Output the (X, Y) coordinate of the center of the cell containing the given text.  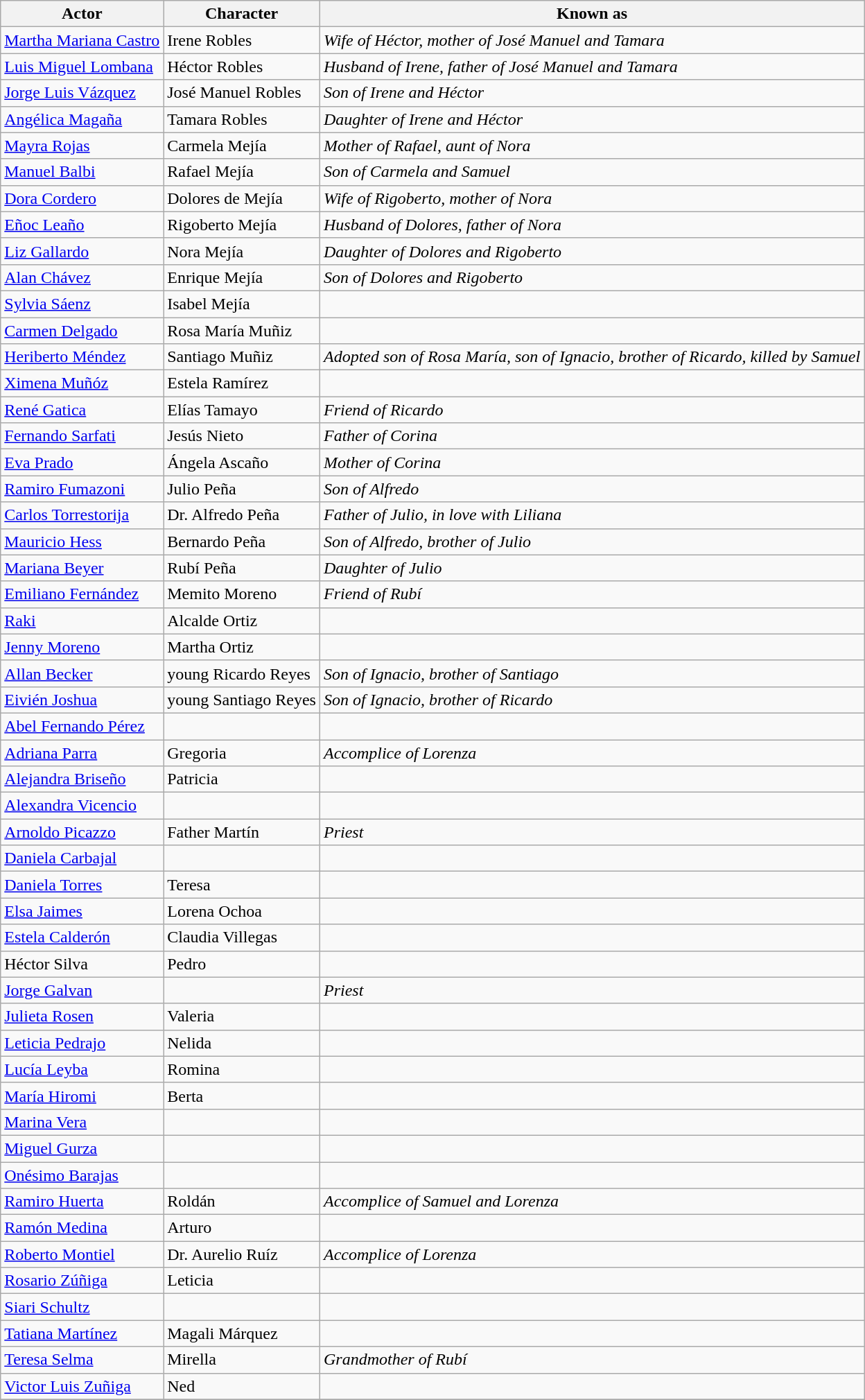
Jorge Galvan (82, 990)
Father of Corina (592, 436)
Son of Alfredo (592, 489)
Elsa Jaimes (82, 911)
Leticia Pedrajo (82, 1043)
Arturo (242, 1228)
young Santiago Reyes (242, 700)
Nora Mejía (242, 251)
Friend of Ricardo (592, 410)
Rosario Zúñiga (82, 1281)
Héctor Silva (82, 964)
Dolores de Mejía (242, 198)
Fernando Sarfati (82, 436)
Estela Calderón (82, 937)
young Ricardo Reyes (242, 673)
Arnoldo Picazzo (82, 832)
Julio Peña (242, 489)
Actor (82, 14)
Santiago Muñiz (242, 357)
Isabel Mejía (242, 304)
Alejandra Briseño (82, 779)
Father Martín (242, 832)
Son of Ignacio, brother of Ricardo (592, 700)
Rigoberto Mejía (242, 225)
Mother of Corina (592, 463)
Adopted son of Rosa María, son of Ignacio, brother of Ricardo, killed by Samuel (592, 357)
Son of Irene and Héctor (592, 93)
Martha Ortiz (242, 647)
Daughter of Irene and Héctor (592, 119)
Mariana Beyer (82, 568)
Dr. Aurelio Ruíz (242, 1254)
Emiliano Fernández (82, 594)
Dr. Alfredo Peña (242, 515)
José Manuel Robles (242, 93)
Eivién Joshua (82, 700)
Husband of Irene, father of José Manuel and Tamara (592, 67)
Mauricio Hess (82, 542)
Tamara Robles (242, 119)
Rosa María Muñiz (242, 331)
Marina Vera (82, 1122)
Valeria (242, 1017)
Siari Schultz (82, 1307)
Ramiro Fumazoni (82, 489)
Accomplice of Samuel and Lorenza (592, 1202)
Eva Prado (82, 463)
Father of Julio, in love with Liliana (592, 515)
Roberto Montiel (82, 1254)
Husband of Dolores, father of Nora (592, 225)
Miguel Gurza (82, 1148)
Son of Ignacio, brother of Santiago (592, 673)
Claudia Villegas (242, 937)
Heriberto Méndez (82, 357)
Alcalde Ortiz (242, 621)
Pedro (242, 964)
Carlos Torrestorija (82, 515)
Magali Márquez (242, 1333)
Enrique Mejía (242, 277)
Daniela Torres (82, 885)
Héctor Robles (242, 67)
Rafael Mejía (242, 172)
Memito Moreno (242, 594)
Wife of Rigoberto, mother of Nora (592, 198)
Estela Ramírez (242, 383)
Mirella (242, 1360)
Son of Dolores and Rigoberto (592, 277)
Ramón Medina (82, 1228)
Martha Mariana Castro (82, 40)
Berta (242, 1096)
Leticia (242, 1281)
Wife of Héctor, mother of José Manuel and Tamara (592, 40)
Character (242, 14)
Alexandra Vicencio (82, 806)
Dora Cordero (82, 198)
Luis Miguel Lombana (82, 67)
Romina (242, 1069)
Jesús Nieto (242, 436)
Lucía Leyba (82, 1069)
Ned (242, 1386)
Elías Tamayo (242, 410)
Allan Becker (82, 673)
Rubí Peña (242, 568)
Ángela Ascaño (242, 463)
Ximena Muñóz (82, 383)
Jorge Luis Vázquez (82, 93)
Abel Fernando Pérez (82, 726)
Angélica Magaña (82, 119)
Manuel Balbi (82, 172)
Julieta Rosen (82, 1017)
Raki (82, 621)
Ramiro Huerta (82, 1202)
Onésimo Barajas (82, 1175)
Teresa Selma (82, 1360)
Daughter of Julio (592, 568)
Irene Robles (242, 40)
Teresa (242, 885)
Carmela Mejía (242, 146)
Roldán (242, 1202)
Nelida (242, 1043)
Mayra Rojas (82, 146)
Son of Carmela and Samuel (592, 172)
Carmen Delgado (82, 331)
Mother of Rafael, aunt of Nora (592, 146)
René Gatica (82, 410)
Adriana Parra (82, 752)
Tatiana Martínez (82, 1333)
Daughter of Dolores and Rigoberto (592, 251)
Bernardo Peña (242, 542)
Lorena Ochoa (242, 911)
Gregoria (242, 752)
Grandmother of Rubí (592, 1360)
Daniela Carbajal (82, 858)
Son of Alfredo, brother of Julio (592, 542)
María Hiromi (82, 1096)
Victor Luis Zuñiga (82, 1386)
Jenny Moreno (82, 647)
Sylvia Sáenz (82, 304)
Alan Chávez (82, 277)
Friend of Rubí (592, 594)
Patricia (242, 779)
Eñoc Leaño (82, 225)
Liz Gallardo (82, 251)
Known as (592, 14)
